Scan for the cell matching the given text and deliver its [x, y] coordinate at center. 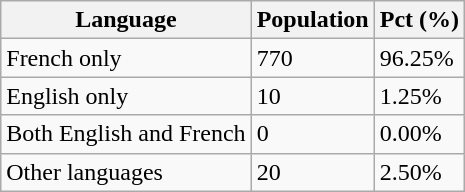
96.25% [419, 58]
French only [126, 58]
Both English and French [126, 134]
0.00% [419, 134]
Other languages [126, 172]
1.25% [419, 96]
10 [312, 96]
Pct (%) [419, 20]
Language [126, 20]
20 [312, 172]
2.50% [419, 172]
Population [312, 20]
English only [126, 96]
0 [312, 134]
770 [312, 58]
